Extract the (x, y) coordinate from the center of the cell holding the provided text.  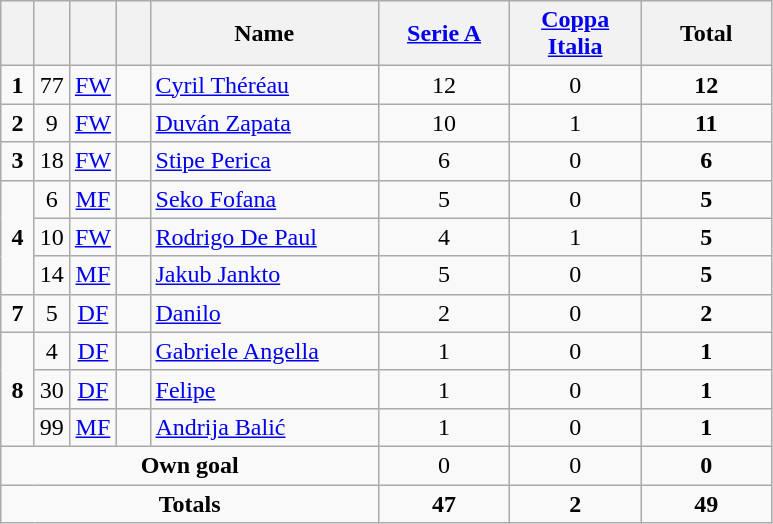
Cyril Théréau (264, 85)
14 (52, 275)
Stipe Perica (264, 161)
Coppa Italia (576, 34)
Rodrigo De Paul (264, 237)
Gabriele Angella (264, 351)
8 (18, 389)
Seko Fofana (264, 199)
30 (52, 389)
Serie A (444, 34)
9 (52, 123)
Name (264, 34)
Own goal (190, 465)
99 (52, 427)
77 (52, 85)
11 (706, 123)
Jakub Jankto (264, 275)
47 (444, 503)
Totals (190, 503)
Andrija Balić (264, 427)
3 (18, 161)
Total (706, 34)
18 (52, 161)
7 (18, 313)
Felipe (264, 389)
Danilo (264, 313)
Duván Zapata (264, 123)
49 (706, 503)
